Locate the cell with the specified text and output its [X, Y] center coordinate. 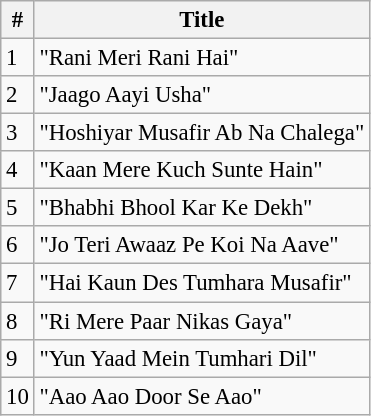
Title [202, 20]
"Rani Meri Rani Hai" [202, 58]
"Ri Mere Paar Nikas Gaya" [202, 321]
3 [18, 133]
"Jaago Aayi Usha" [202, 95]
6 [18, 245]
"Yun Yaad Mein Tumhari Dil" [202, 358]
2 [18, 95]
"Aao Aao Door Se Aao" [202, 396]
8 [18, 321]
7 [18, 283]
"Kaan Mere Kuch Sunte Hain" [202, 170]
"Hoshiyar Musafir Ab Na Chalega" [202, 133]
"Hai Kaun Des Tumhara Musafir" [202, 283]
4 [18, 170]
"Jo Teri Awaaz Pe Koi Na Aave" [202, 245]
1 [18, 58]
# [18, 20]
10 [18, 396]
"Bhabhi Bhool Kar Ke Dekh" [202, 208]
9 [18, 358]
5 [18, 208]
